Identify which cell holds the provided text, then report its [X, Y] central coordinate. 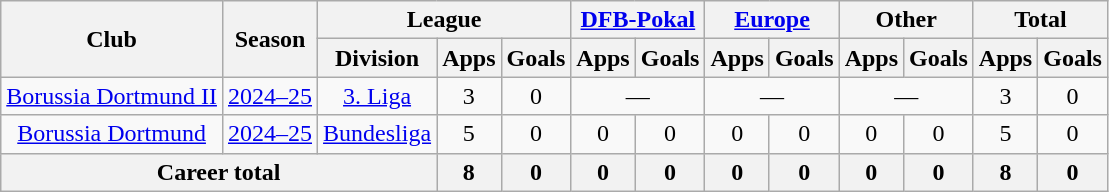
Other [906, 20]
Bundesliga [378, 134]
3. Liga [378, 96]
DFB-Pokal [638, 20]
League [444, 20]
Borussia Dortmund [112, 134]
Borussia Dortmund II [112, 96]
Club [112, 39]
Europe [772, 20]
Total [1040, 20]
Season [270, 39]
Career total [219, 172]
Division [378, 58]
